Pinpoint the cell where the given text exists, returning its (x, y) midpoint coordinate. 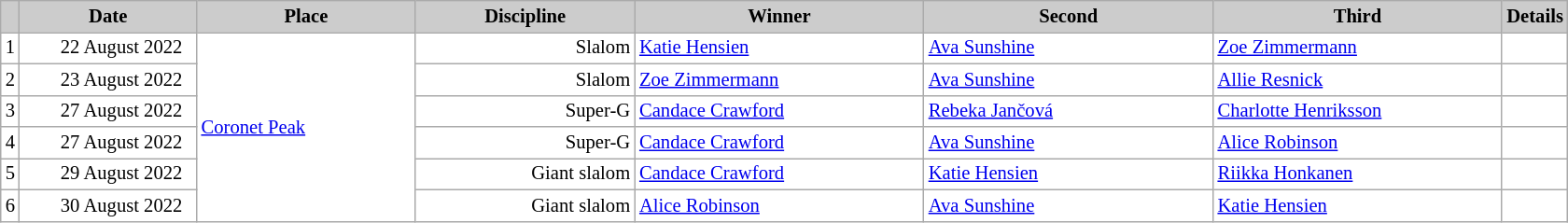
29 August 2022 (108, 174)
23 August 2022 (108, 79)
Second (1069, 16)
30 August 2022 (108, 205)
Date (108, 16)
Discipline (525, 16)
Riikka Honkanen (1358, 174)
Coronet Peak (306, 126)
1 (10, 48)
Place (306, 16)
Charlotte Henriksson (1358, 111)
Third (1358, 16)
Details (1534, 16)
22 August 2022 (108, 48)
Winner (779, 16)
2 (10, 79)
4 (10, 143)
3 (10, 111)
Rebeka Jančová (1069, 111)
Allie Resnick (1358, 79)
6 (10, 205)
5 (10, 174)
